From the cell containing the given text, extract its center point as [x, y] coordinate. 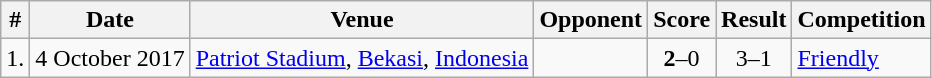
Date [110, 20]
1. [16, 58]
# [16, 20]
Friendly [862, 58]
Opponent [591, 20]
3–1 [754, 58]
Result [754, 20]
Competition [862, 20]
2–0 [682, 58]
4 October 2017 [110, 58]
Venue [362, 20]
Score [682, 20]
Patriot Stadium, Bekasi, Indonesia [362, 58]
